Pinpoint the cell where the given text exists, returning its (x, y) midpoint coordinate. 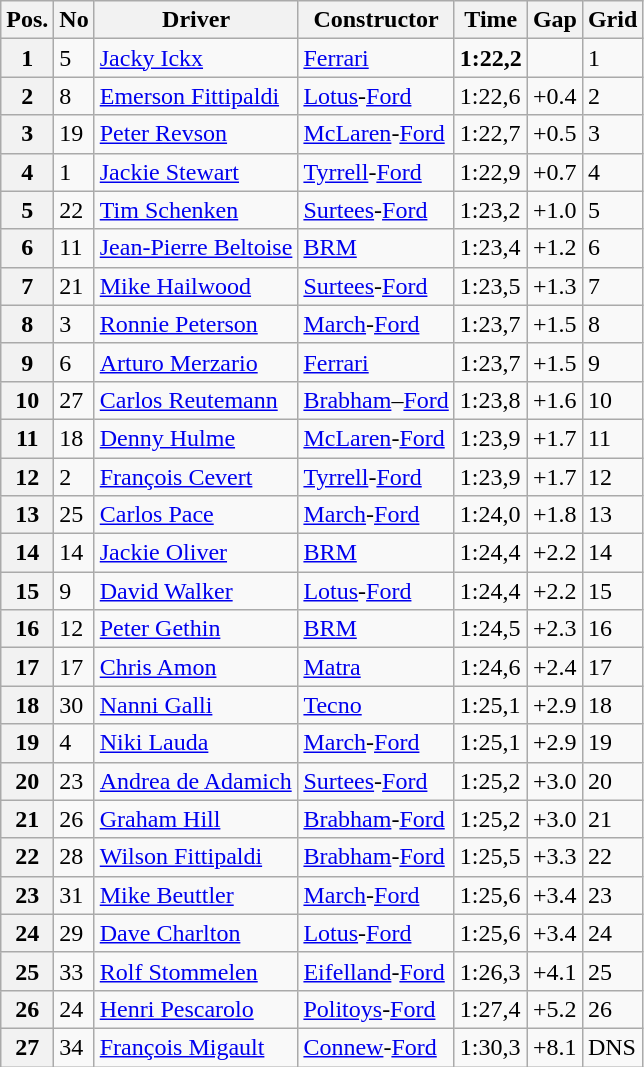
Niki Lauda (196, 743)
31 (74, 895)
Gap (554, 20)
+2.3 (554, 629)
François Cevert (196, 477)
Graham Hill (196, 819)
Wilson Fittipaldi (196, 857)
Constructor (376, 20)
1:23,8 (490, 400)
+1.6 (554, 400)
Jackie Stewart (196, 172)
1:24,0 (490, 515)
1:22,6 (490, 96)
Mike Beuttler (196, 895)
Emerson Fittipaldi (196, 96)
No (74, 20)
+0.4 (554, 96)
+3.3 (554, 857)
Denny Hulme (196, 438)
Tecno (376, 705)
Henri Pescarolo (196, 1009)
+2.4 (554, 667)
Peter Revson (196, 134)
Matra (376, 667)
+0.7 (554, 172)
Pos. (28, 20)
Tim Schenken (196, 210)
Peter Gethin (196, 629)
+1.2 (554, 248)
1:26,3 (490, 971)
Politoys-Ford (376, 1009)
Brabham–Ford (376, 400)
Jacky Ickx (196, 58)
Andrea de Adamich (196, 781)
David Walker (196, 591)
Grid (612, 20)
+0.5 (554, 134)
Connew-Ford (376, 1047)
1:23,5 (490, 286)
30 (74, 705)
Jackie Oliver (196, 553)
+1.0 (554, 210)
Driver (196, 20)
+8.1 (554, 1047)
Chris Amon (196, 667)
1:24,6 (490, 667)
Ronnie Peterson (196, 324)
1:23,2 (490, 210)
1:24,5 (490, 629)
Mike Hailwood (196, 286)
1:27,4 (490, 1009)
Dave Charlton (196, 933)
1:22,9 (490, 172)
33 (74, 971)
1:23,4 (490, 248)
Time (490, 20)
Jean-Pierre Beltoise (196, 248)
Eifelland-Ford (376, 971)
+5.2 (554, 1009)
Carlos Pace (196, 515)
Carlos Reutemann (196, 400)
François Migault (196, 1047)
DNS (612, 1047)
+4.1 (554, 971)
+1.8 (554, 515)
1:22,7 (490, 134)
Rolf Stommelen (196, 971)
+1.3 (554, 286)
Nanni Galli (196, 705)
1:22,2 (490, 58)
1:30,3 (490, 1047)
29 (74, 933)
Arturo Merzario (196, 362)
34 (74, 1047)
28 (74, 857)
1:25,5 (490, 857)
